Provide the (x, y) coordinate of the cell's center where the given text is located.  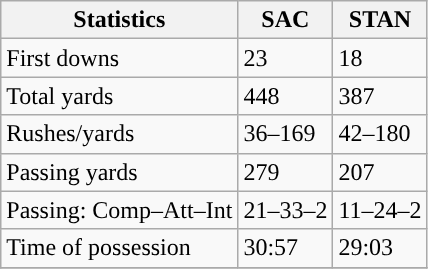
STAN (380, 20)
18 (380, 58)
21–33–2 (286, 210)
207 (380, 172)
Time of possession (120, 248)
30:57 (286, 248)
23 (286, 58)
Passing: Comp–Att–Int (120, 210)
387 (380, 96)
SAC (286, 20)
279 (286, 172)
Statistics (120, 20)
29:03 (380, 248)
Total yards (120, 96)
36–169 (286, 134)
Passing yards (120, 172)
42–180 (380, 134)
11–24–2 (380, 210)
448 (286, 96)
Rushes/yards (120, 134)
First downs (120, 58)
